Return the (x, y) coordinate for the center point of the cell that contains the specified text.  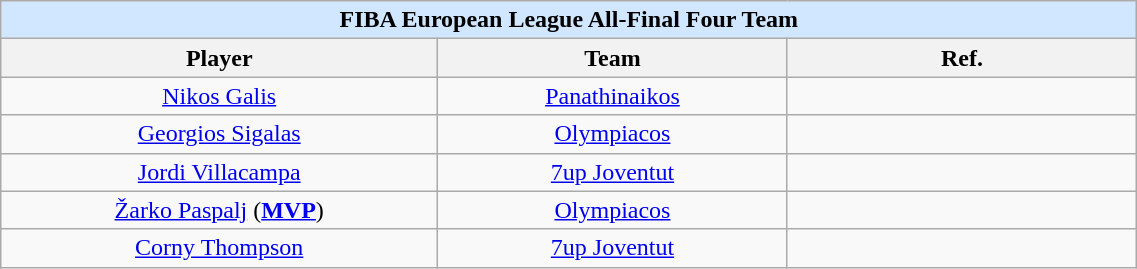
Žarko Paspalj (MVP) (220, 210)
Panathinaikos (613, 96)
Corny Thompson (220, 248)
Player (220, 58)
Team (613, 58)
Jordi Villacampa (220, 172)
FIBA European League All-Final Four Team (569, 20)
Ref. (962, 58)
Nikos Galis (220, 96)
Georgios Sigalas (220, 134)
